Provide the (x, y) coordinate of the cell's center where the given text is located.  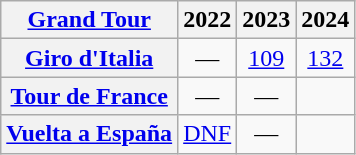
2022 (208, 20)
Grand Tour (90, 20)
Giro d'Italia (90, 58)
DNF (208, 134)
2023 (266, 20)
Vuelta a España (90, 134)
Tour de France (90, 96)
2024 (326, 20)
132 (326, 58)
109 (266, 58)
